Determine the [x, y] coordinate at the center of the cell enclosing the given text.  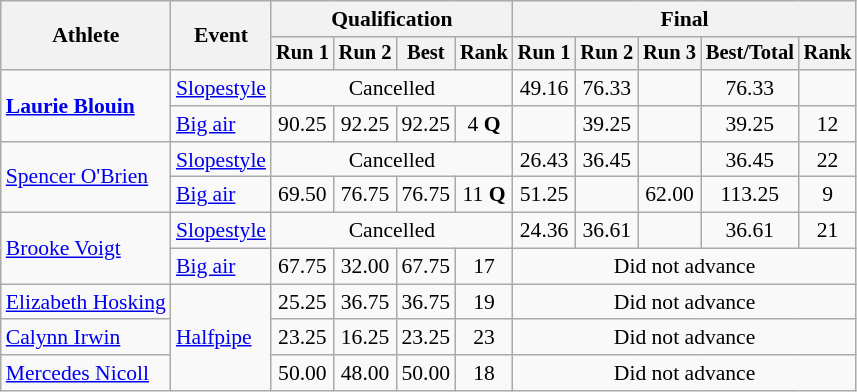
26.43 [544, 160]
32.00 [366, 267]
Elizabeth Hosking [86, 302]
18 [484, 373]
22 [828, 160]
Best [426, 54]
9 [828, 195]
25.25 [302, 302]
Calynn Irwin [86, 338]
Qualification [392, 19]
17 [484, 267]
Laurie Blouin [86, 106]
Final [685, 19]
21 [828, 231]
90.25 [302, 124]
12 [828, 124]
16.25 [366, 338]
Run 3 [670, 54]
11 Q [484, 195]
Halfpipe [221, 338]
Best/Total [750, 54]
Brooke Voigt [86, 248]
113.25 [750, 195]
19 [484, 302]
Spencer O'Brien [86, 178]
51.25 [544, 195]
Mercedes Nicoll [86, 373]
62.00 [670, 195]
48.00 [366, 373]
69.50 [302, 195]
23 [484, 338]
49.16 [544, 88]
24.36 [544, 231]
4 Q [484, 124]
Athlete [86, 36]
Event [221, 36]
